Return the [x, y] coordinate for the center point of the cell that contains the specified text.  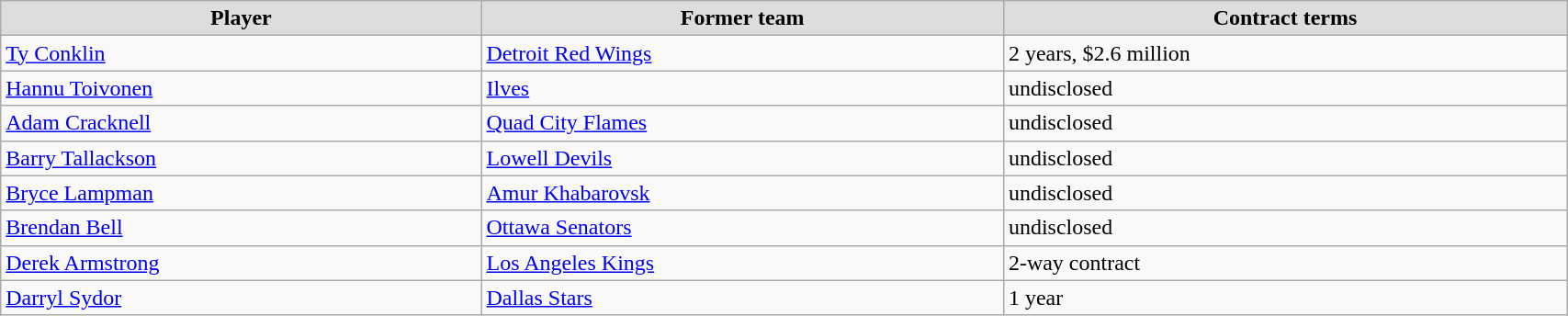
2 years, $2.6 million [1284, 53]
Ilves [742, 88]
2-way contract [1284, 263]
Barry Tallackson [241, 158]
Ty Conklin [241, 53]
Bryce Lampman [241, 193]
Lowell Devils [742, 158]
Ottawa Senators [742, 228]
Los Angeles Kings [742, 263]
Contract terms [1284, 18]
Former team [742, 18]
Darryl Sydor [241, 298]
Dallas Stars [742, 298]
Quad City Flames [742, 123]
Derek Armstrong [241, 263]
Amur Khabarovsk [742, 193]
Player [241, 18]
1 year [1284, 298]
Hannu Toivonen [241, 88]
Detroit Red Wings [742, 53]
Brendan Bell [241, 228]
Adam Cracknell [241, 123]
